Locate the cell with the specified text and output its [x, y] center coordinate. 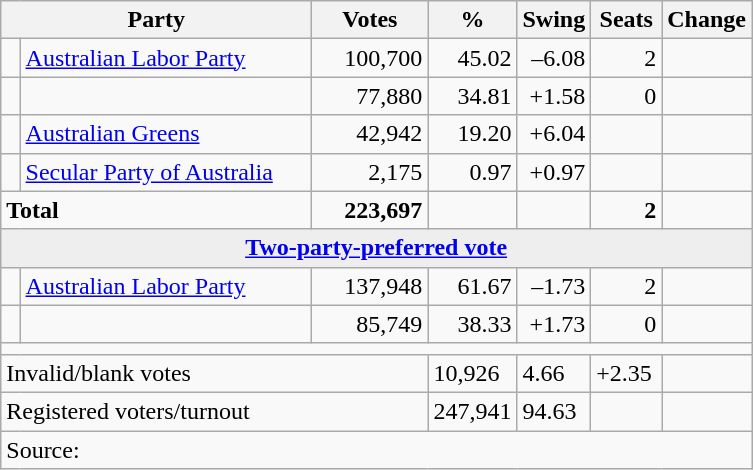
Two-party-preferred vote [376, 248]
+1.73 [554, 324]
+0.97 [554, 172]
77,880 [370, 96]
+1.58 [554, 96]
Seats [626, 20]
Secular Party of Australia [166, 172]
–1.73 [554, 286]
Votes [370, 20]
100,700 [370, 58]
Party [156, 20]
Invalid/blank votes [214, 373]
+2.35 [626, 373]
Total [156, 210]
223,697 [370, 210]
Registered voters/turnout [214, 411]
137,948 [370, 286]
45.02 [472, 58]
94.63 [554, 411]
10,926 [472, 373]
85,749 [370, 324]
19.20 [472, 134]
Australian Greens [166, 134]
4.66 [554, 373]
61.67 [472, 286]
Swing [554, 20]
2,175 [370, 172]
0.97 [472, 172]
42,942 [370, 134]
% [472, 20]
+6.04 [554, 134]
247,941 [472, 411]
34.81 [472, 96]
38.33 [472, 324]
–6.08 [554, 58]
Source: [376, 449]
Change [707, 20]
